From the cell containing the given text, extract its center point as [X, Y] coordinate. 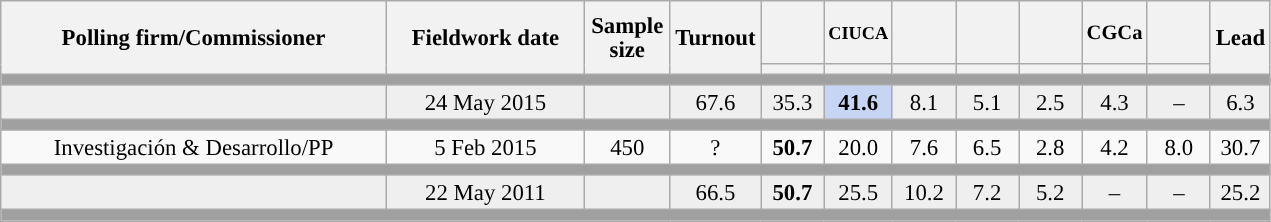
450 [627, 148]
Lead [1240, 38]
2.5 [1050, 102]
35.3 [792, 102]
2.8 [1050, 148]
41.6 [858, 102]
8.0 [1178, 148]
7.6 [924, 148]
4.3 [1115, 102]
Investigación & Desarrollo/PP [194, 148]
66.5 [716, 194]
22 May 2011 [485, 194]
CGCa [1115, 32]
6.3 [1240, 102]
4.2 [1115, 148]
30.7 [1240, 148]
Fieldwork date [485, 38]
7.2 [988, 194]
Polling firm/Commissioner [194, 38]
Turnout [716, 38]
24 May 2015 [485, 102]
6.5 [988, 148]
? [716, 148]
25.2 [1240, 194]
20.0 [858, 148]
Sample size [627, 38]
67.6 [716, 102]
8.1 [924, 102]
10.2 [924, 194]
25.5 [858, 194]
5 Feb 2015 [485, 148]
5.1 [988, 102]
CIUCA [858, 32]
5.2 [1050, 194]
